Find where the given text appears and provide that cell's center as [x, y] coordinate. 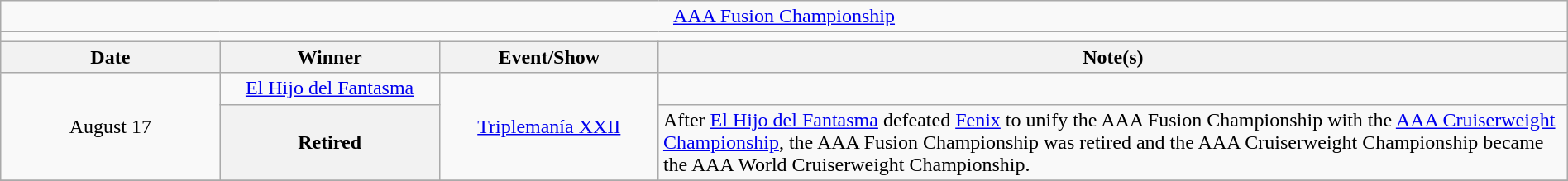
August 17 [111, 126]
Triplemanía XXII [549, 126]
AAA Fusion Championship [784, 17]
Note(s) [1113, 57]
El Hijo del Fantasma [329, 88]
Winner [329, 57]
Date [111, 57]
Event/Show [549, 57]
Retired [329, 142]
